Extract the (X, Y) coordinate from the center of the cell holding the provided text.  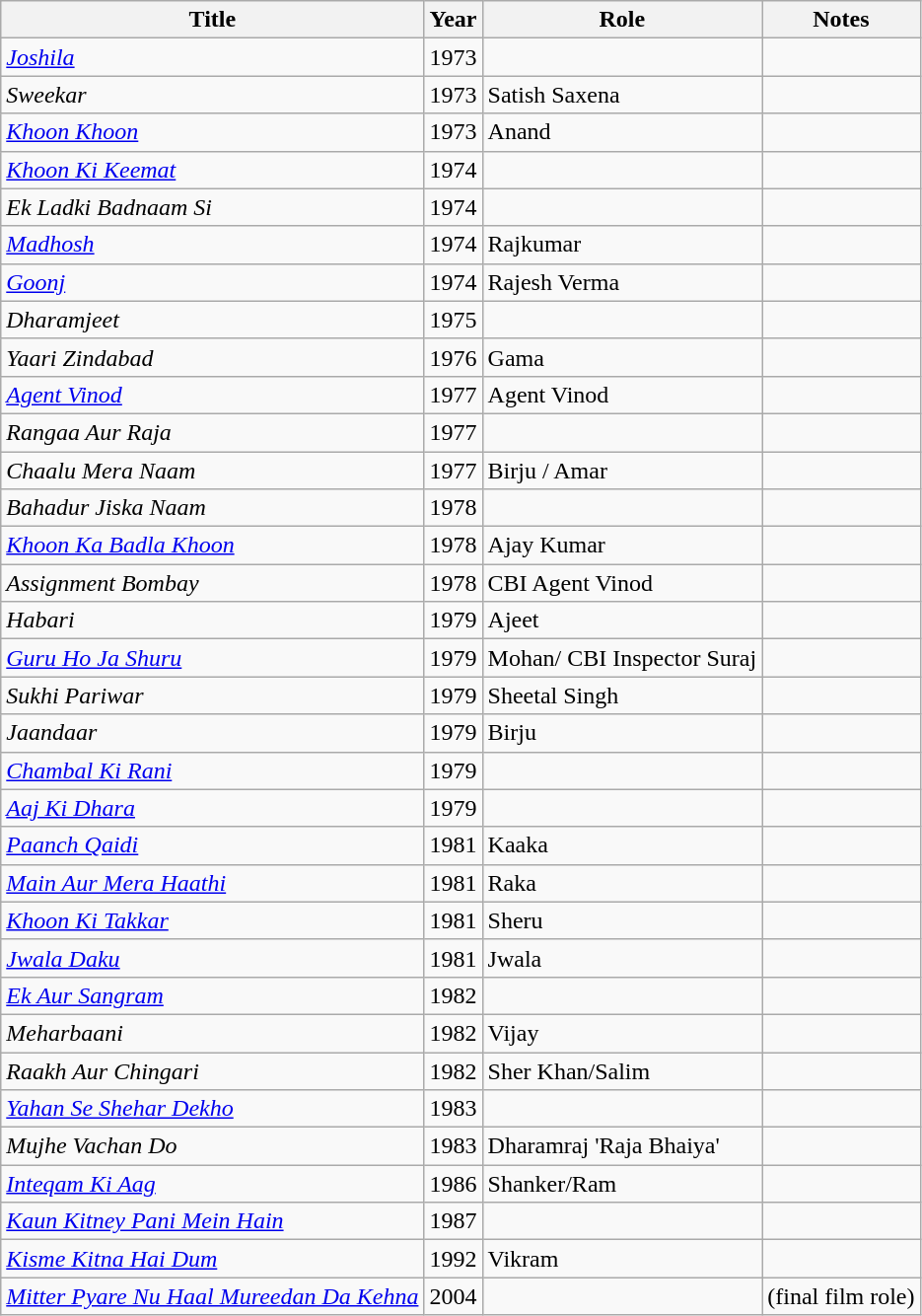
Anand (622, 132)
Sweekar (213, 95)
Rangaa Aur Raja (213, 432)
Sukhi Pariwar (213, 695)
Raakh Aur Chingari (213, 1070)
Bahadur Jiska Naam (213, 508)
Sher Khan/Salim (622, 1070)
2004 (454, 1296)
Kaun Kitney Pani Mein Hain (213, 1221)
Notes (841, 20)
Kaaka (622, 845)
Jwala Daku (213, 958)
Jaandaar (213, 733)
Inteqam Ki Aag (213, 1184)
CBI Agent Vinod (622, 583)
Mujhe Vachan Do (213, 1146)
Khoon Ka Badla Khoon (213, 546)
1986 (454, 1184)
Rajkumar (622, 245)
Role (622, 20)
1975 (454, 320)
Ek Aur Sangram (213, 995)
Raka (622, 883)
Habari (213, 621)
Sheetal Singh (622, 695)
Chaalu Mera Naam (213, 471)
Ek Ladki Badnaam Si (213, 207)
Year (454, 20)
Ajeet (622, 621)
Khoon Khoon (213, 132)
Birju (622, 733)
Khoon Ki Takkar (213, 920)
Paanch Qaidi (213, 845)
Assignment Bombay (213, 583)
Kisme Kitna Hai Dum (213, 1259)
Madhosh (213, 245)
Dharamraj 'Raja Bhaiya' (622, 1146)
Birju / Amar (622, 471)
Chambal Ki Rani (213, 770)
Gama (622, 357)
1987 (454, 1221)
Dharamjeet (213, 320)
Goonj (213, 282)
Khoon Ki Keemat (213, 170)
Shanker/Ram (622, 1184)
Rajesh Verma (622, 282)
Vijay (622, 1033)
Joshila (213, 57)
Yaari Zindabad (213, 357)
1992 (454, 1259)
Main Aur Mera Haathi (213, 883)
Meharbaani (213, 1033)
Yahan Se Shehar Dekho (213, 1109)
Title (213, 20)
Jwala (622, 958)
Mitter Pyare Nu Haal Mureedan Da Kehna (213, 1296)
1976 (454, 357)
Mohan/ CBI Inspector Suraj (622, 658)
Sheru (622, 920)
Ajay Kumar (622, 546)
Guru Ho Ja Shuru (213, 658)
Vikram (622, 1259)
Satish Saxena (622, 95)
Aaj Ki Dhara (213, 808)
(final film role) (841, 1296)
